Extract the (X, Y) coordinate from the center of the cell holding the provided text.  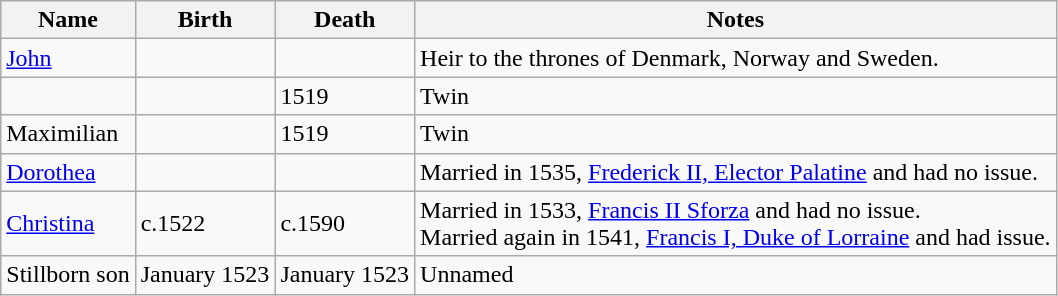
Stillborn son (68, 275)
Notes (736, 20)
Death (345, 20)
c.1590 (345, 224)
Married in 1533, Francis II Sforza and had no issue.Married again in 1541, Francis I, Duke of Lorraine and had issue. (736, 224)
c.1522 (205, 224)
Married in 1535, Frederick II, Elector Palatine and had no issue. (736, 172)
Heir to the thrones of Denmark, Norway and Sweden. (736, 58)
Name (68, 20)
Dorothea (68, 172)
Maximilian (68, 134)
John (68, 58)
Birth (205, 20)
Christina (68, 224)
Unnamed (736, 275)
